For the text-containing cell, return its midpoint in (X, Y) coordinate format. 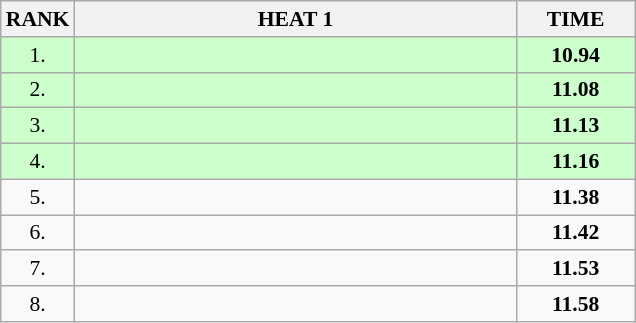
2. (38, 90)
11.38 (576, 197)
4. (38, 162)
11.16 (576, 162)
11.13 (576, 126)
5. (38, 197)
7. (38, 269)
1. (38, 55)
11.42 (576, 233)
11.08 (576, 90)
11.58 (576, 304)
HEAT 1 (295, 19)
10.94 (576, 55)
8. (38, 304)
TIME (576, 19)
11.53 (576, 269)
3. (38, 126)
RANK (38, 19)
6. (38, 233)
